Scan for the cell matching the given text and deliver its [x, y] coordinate at center. 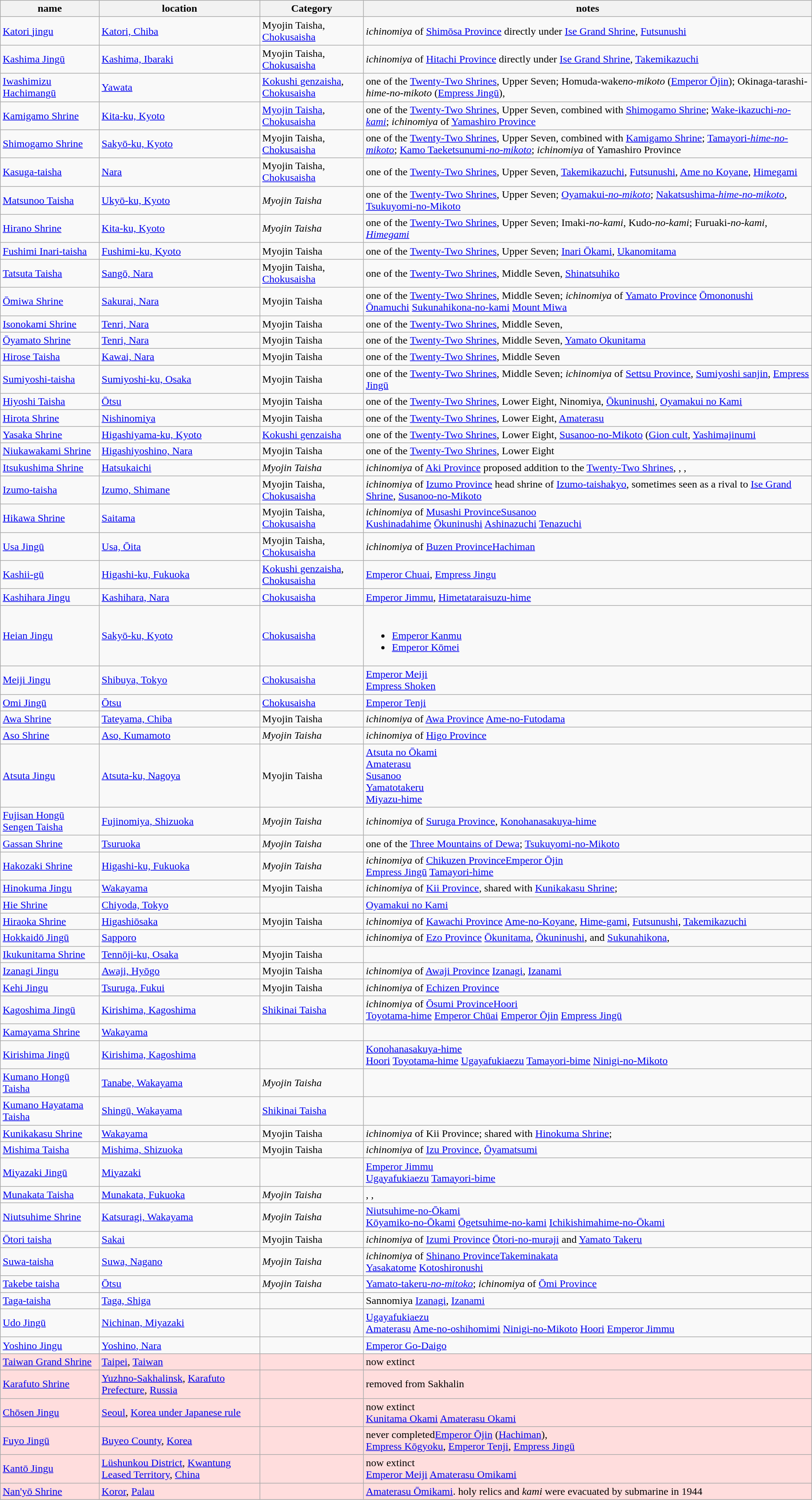
Chōsen Jingu [50, 1412]
notes [587, 9]
ichinomiya of Musashi ProvinceSusanooKushinadahime Ōkuninushi Ashinazuchi Tenazuchi [587, 518]
ichinomiya of Ōsumi ProvinceHooriToyotama-hime Emperor Chūai Emperor Ōjin Empress Jingū [587, 1010]
one of the Twenty-Two Shrines, Upper Seven; Inari Ōkami, Ukanomitama [587, 251]
Emperor Jimmu, Himetataraisuzu-hime [587, 597]
name [50, 9]
ichinomiya of Kii Province, shared with Kunikakasu Shrine; [587, 888]
Shimogamo Shrine [50, 144]
now extinctEmperor Meiji Amaterasu Omikami [587, 1469]
Usa Jingū [50, 547]
Aso Shrine [50, 736]
Udo Jingū [50, 1323]
Niutsuhime-no-ŌkamiKōyamiko-no-Ōkami Ōgetsuhime-no-kami Ichikishimahime-no-Ōkami [587, 1217]
Awa Shrine [50, 719]
one of the Twenty-Two Shrines, Middle Seven, Shinatsuhiko [587, 273]
Ukyō-ku, Kyoto [180, 200]
Emperor JimmuUgayafukiaezu Tamayori-bime [587, 1172]
Tsuruga, Fukui [180, 987]
Fushimi Inari-taisha [50, 251]
Kunikakasu Shrine [50, 1133]
Izumo-taisha [50, 490]
never completedEmperor Ōjin (Hachiman),Empress Kōgyoku, Emperor Tenji, Empress Jingū [587, 1441]
Meiji Jingu [50, 680]
Tennōji-ku, Osaka [180, 954]
ichinomiya of Hitachi Province directly under Ise Grand Shrine, Takemikazuchi [587, 59]
Kantō Jingu [50, 1469]
Yoshino, Nara [180, 1345]
Nichinan, Miyazaki [180, 1323]
Ōyamato Shrine [50, 341]
Munakata Taisha [50, 1195]
one of the Twenty-Two Shrines, Middle Seven; ichinomiya of Settsu Province, Sumiyoshi sanjin, Empress Jingū [587, 379]
Iwashimizu Hachimangū [50, 88]
Emperor Tenji [587, 702]
Kawai, Nara [180, 357]
Kashima, Ibaraki [180, 59]
Hikawa Shrine [50, 518]
Kehi Jingu [50, 987]
Seoul, Korea under Japanese rule [180, 1412]
one of the Twenty-Two Shrines, Upper Seven, Takemikazuchi, Futsunushi, Ame no Koyane, Himegami [587, 172]
ichinomiya of Izu Province, Ōyamatsumi [587, 1150]
Itsukushima Shrine [50, 468]
Tatsuta Taisha [50, 273]
Niutsuhime Shrine [50, 1217]
Atsuta Jingu [50, 776]
now extinct [587, 1362]
Katori jingu [50, 31]
ichinomiya of Shimōsa Province directly under Ise Grand Shrine, Futsunushi [587, 31]
Tsuruoka [180, 844]
ichinomiya of Echizen Province [587, 987]
one of the Twenty-Two Shrines, Upper Seven; Homuda-wakeno-mikoto (Emperor Ōjin); Okinaga-tarashi-hime-no-mikoto (Empress Jingū), [587, 88]
location [180, 9]
Karafuto Shrine [50, 1384]
Sumiyoshi-ku, Osaka [180, 379]
Nara [180, 172]
one of the Twenty-Two Shrines, Upper Seven, combined with Shimogamo Shrine; Wake-ikazuchi-no-kami; ichinomiya of Yamashiro Province [587, 115]
Kasuga-taisha [50, 172]
Nan'yō Shrine [50, 1491]
ichinomiya of Shinano ProvinceTakeminakataYasakatome Kotoshironushi [587, 1261]
Kashihara Jingu [50, 597]
Matsunoo Taisha [50, 200]
Kumano Hayatama Taisha [50, 1111]
Taiwan Grand Shrine [50, 1362]
removed from Sakhalin [587, 1384]
Hatsukaichi [180, 468]
ichinomiya of Izumo Province head shrine of Izumo-taishakyo, sometimes seen as a rival to Ise Grand Shrine, Susanoo-no-Mikoto [587, 490]
Hiraoka Shrine [50, 921]
Mishima, Shizuoka [180, 1150]
Hirota Shrine [50, 418]
Nishinomiya [180, 418]
Ikukunitama Shrine [50, 954]
ichinomiya of Aki Province proposed addition to the Twenty-Two Shrines, , , [587, 468]
ichinomiya of Awaji Province Izanagi, Izanami [587, 971]
Hokkaidō Jingū [50, 938]
Kashima Jingū [50, 59]
Koror, Palau [180, 1491]
one of the Twenty-Two Shrines, Lower Eight, Susanoo-no-Mikoto (Gion cult, Yashimajinumi [587, 435]
Tanabe, Wakayama [180, 1083]
one of the Twenty-Two Shrines, Middle Seven, Yamato Okunitama [587, 341]
Hie Shrine [50, 905]
Takebe taisha [50, 1284]
Shingū, Wakayama [180, 1111]
Emperor MeijiEmpress Shoken [587, 680]
Emperor Chuai, Empress Jingu [587, 574]
Taga, Shiga [180, 1300]
, , [587, 1195]
one of the Twenty-Two Shrines, Lower Eight [587, 451]
Yuzhno-Sakhalinsk, Karafuto Prefecture, Russia [180, 1384]
Taga-taisha [50, 1300]
now extinctKunitama Okami Amaterasu Okami [587, 1412]
Oyamakui no Kami [587, 905]
UgayafukiaezuAmaterasu Ame-no-oshihomimi Ninigi-no-Mikoto Hoori Emperor Jimmu [587, 1323]
Fushimi-ku, Kyoto [180, 251]
Niukawakami Shrine [50, 451]
ichinomiya of Kawachi Province Ame-no-Koyane, Hime-gami, Futsunushi, Takemikazuchi [587, 921]
Chiyoda, Tokyo [180, 905]
ichinomiya of Chikuzen ProvinceEmperor ŌjinEmpress Jingū Tamayori-hime [587, 866]
ichinomiya of Kii Province; shared with Hinokuma Shrine; [587, 1133]
one of the Three Mountains of Dewa; Tsukuyomi-no-Mikoto [587, 844]
Hinokuma Jingu [50, 888]
ichinomiya of Ezo Province Ōkunitama, Ōkuninushi, and Sukunahikona, [587, 938]
Katori, Chiba [180, 31]
Fujinomiya, Shizuoka [180, 822]
Shibuya, Tokyo [180, 680]
Emperor Go-Daigo [587, 1345]
Emperor KanmuEmperor Kōmei [587, 635]
one of the Twenty-Two Shrines, Middle Seven; ichinomiya of Yamato Province ŌmononushiŌnamuchi Sukunahikona-no-kami Mount Miwa [587, 301]
Sangō, Nara [180, 273]
Yasaka Shrine [50, 435]
Omi Jingū [50, 702]
Higashiyoshino, Nara [180, 451]
Sakurai, Nara [180, 301]
Sakai [180, 1239]
Fuyo Jingū [50, 1441]
Munakata, Fukuoka [180, 1195]
Kirishima Jingū [50, 1054]
Yawata [180, 88]
one of the Twenty-Two Shrines, Lower Eight, Ninomiya, Ōkuninushi, Oyamakui no Kami [587, 402]
Hakozaki Shrine [50, 866]
one of the Twenty-Two Shrines, Upper Seven; Imaki-no-kami, Kudo-no-kami; Furuaki-no-kami, Himegami [587, 228]
Sapporo [180, 938]
Sannomiya Izanagi, Izanami [587, 1300]
Atsuta no ŌkamiAmaterasuSusanooYamatotakeruMiyazu-hime [587, 776]
Tateyama, Chiba [180, 719]
ichinomiya of Buzen ProvinceHachiman [587, 547]
one of the Twenty-Two Shrines, Middle Seven, [587, 324]
Higashiyama-ku, Kyoto [180, 435]
Awaji, Hyōgo [180, 971]
one of the Twenty-Two Shrines, Upper Seven; Oyamakui-no-mikoto; Nakatsushima-hime-no-mikoto, Tsukuyomi-no-Mikoto [587, 200]
Yamato-takeru-no-mitoko; ichinomiya of Ōmi Province [587, 1284]
Kokushi genzaisha [311, 435]
Yoshino Jingu [50, 1345]
Suwa, Nagano [180, 1261]
Mishima Taisha [50, 1150]
Saitama [180, 518]
Buyeo County, Korea [180, 1441]
Katsuragi, Wakayama [180, 1217]
Taipei, Taiwan [180, 1362]
Higashiōsaka [180, 921]
Isonokami Shrine [50, 324]
ichinomiya of Suruga Province, Konohanasakuya-hime [587, 822]
Hirano Shrine [50, 228]
Heian Jingu [50, 635]
Category [311, 9]
Aso, Kumamoto [180, 736]
Amaterasu Ōmikami. holy relics and kami were evacuated by submarine in 1944 [587, 1491]
Atsuta-ku, Nagoya [180, 776]
Kagoshima Jingū [50, 1010]
Kamayama Shrine [50, 1032]
Izanagi Jingu [50, 971]
Ōtori taisha [50, 1239]
Sumiyoshi-taisha [50, 379]
ichinomiya of Higo Province [587, 736]
Kashii-gū [50, 574]
Miyazaki [180, 1172]
Kamigamo Shrine [50, 115]
Lüshunkou District, Kwantung Leased Territory, China [180, 1469]
Hiyoshi Taisha [50, 402]
ichinomiya of Awa Province Ame-no-Futodama [587, 719]
ichinomiya of Izumi Province Ōtori-no-muraji and Yamato Takeru [587, 1239]
Konohanasakuya-himeHoori Toyotama-hime Ugayafukiaezu Tamayori-bime Ninigi-no-Mikoto [587, 1054]
Ōmiwa Shrine [50, 301]
Izumo, Shimane [180, 490]
Usa, Ōita [180, 547]
one of the Twenty-Two Shrines, Lower Eight, Amaterasu [587, 418]
Kashihara, Nara [180, 597]
Miyazaki Jingū [50, 1172]
Hirose Taisha [50, 357]
Fujisan Hongū Sengen Taisha [50, 822]
one of the Twenty-Two Shrines, Middle Seven [587, 357]
Gassan Shrine [50, 844]
Kumano Hongū Taisha [50, 1083]
Suwa-taisha [50, 1261]
